Search for the cell housing the specified text and yield its [X, Y] center coordinate. 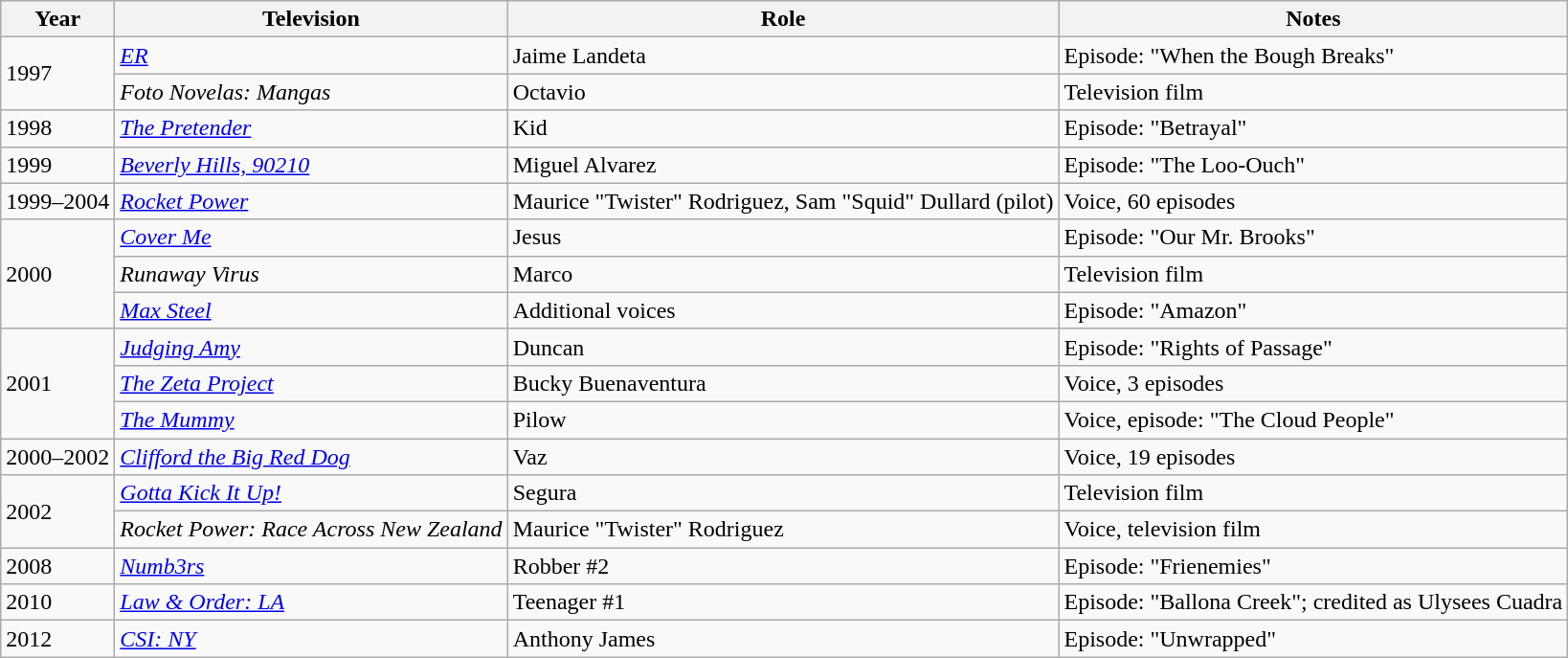
Runaway Virus [311, 274]
Foto Novelas: Mangas [311, 92]
Segura [783, 493]
Year [57, 19]
2000–2002 [57, 457]
Episode: "Betrayal" [1313, 128]
Clifford the Big Red Dog [311, 457]
Episode: "When the Bough Breaks" [1313, 56]
Robber #2 [783, 566]
Vaz [783, 457]
1997 [57, 74]
The Pretender [311, 128]
Cover Me [311, 238]
Bucky Buenaventura [783, 383]
Episode: "Our Mr. Brooks" [1313, 238]
Television [311, 19]
Voice, 3 episodes [1313, 383]
1999 [57, 165]
Kid [783, 128]
Episode: "The Loo-Ouch" [1313, 165]
Voice, 19 episodes [1313, 457]
2002 [57, 511]
Teenager #1 [783, 602]
Maurice "Twister" Rodriguez [783, 530]
Episode: "Rights of Passage" [1313, 347]
Notes [1313, 19]
2000 [57, 274]
Additional voices [783, 310]
2010 [57, 602]
Voice, 60 episodes [1313, 201]
Duncan [783, 347]
Voice, television film [1313, 530]
Anthony James [783, 639]
The Zeta Project [311, 383]
1998 [57, 128]
Pilow [783, 420]
Octavio [783, 92]
Miguel Alvarez [783, 165]
1999–2004 [57, 201]
Marco [783, 274]
Voice, episode: "The Cloud People" [1313, 420]
The Mummy [311, 420]
Role [783, 19]
Jesus [783, 238]
Jaime Landeta [783, 56]
Judging Amy [311, 347]
Episode: "Frienemies" [1313, 566]
Episode: "Ballona Creek"; credited as Ulysees Cuadra [1313, 602]
Beverly Hills, 90210 [311, 165]
Episode: "Unwrapped" [1313, 639]
Episode: "Amazon" [1313, 310]
2008 [57, 566]
Numb3rs [311, 566]
Max Steel [311, 310]
Gotta Kick It Up! [311, 493]
Maurice "Twister" Rodriguez, Sam "Squid" Dullard (pilot) [783, 201]
2012 [57, 639]
2001 [57, 383]
CSI: NY [311, 639]
ER [311, 56]
Rocket Power [311, 201]
Rocket Power: Race Across New Zealand [311, 530]
Law & Order: LA [311, 602]
